Provide the [X, Y] coordinate of the cell's center where the given text is located.  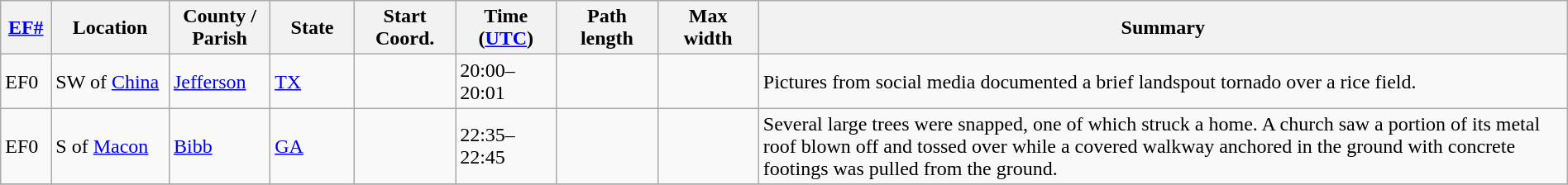
TX [313, 81]
GA [313, 146]
EF# [26, 28]
Jefferson [219, 81]
Time (UTC) [506, 28]
Path length [607, 28]
22:35–22:45 [506, 146]
S of Macon [111, 146]
County / Parish [219, 28]
Bibb [219, 146]
Summary [1163, 28]
Pictures from social media documented a brief landspout tornado over a rice field. [1163, 81]
SW of China [111, 81]
Location [111, 28]
State [313, 28]
Start Coord. [404, 28]
20:00–20:01 [506, 81]
Max width [708, 28]
